Identify which cell holds the provided text, then report its (x, y) central coordinate. 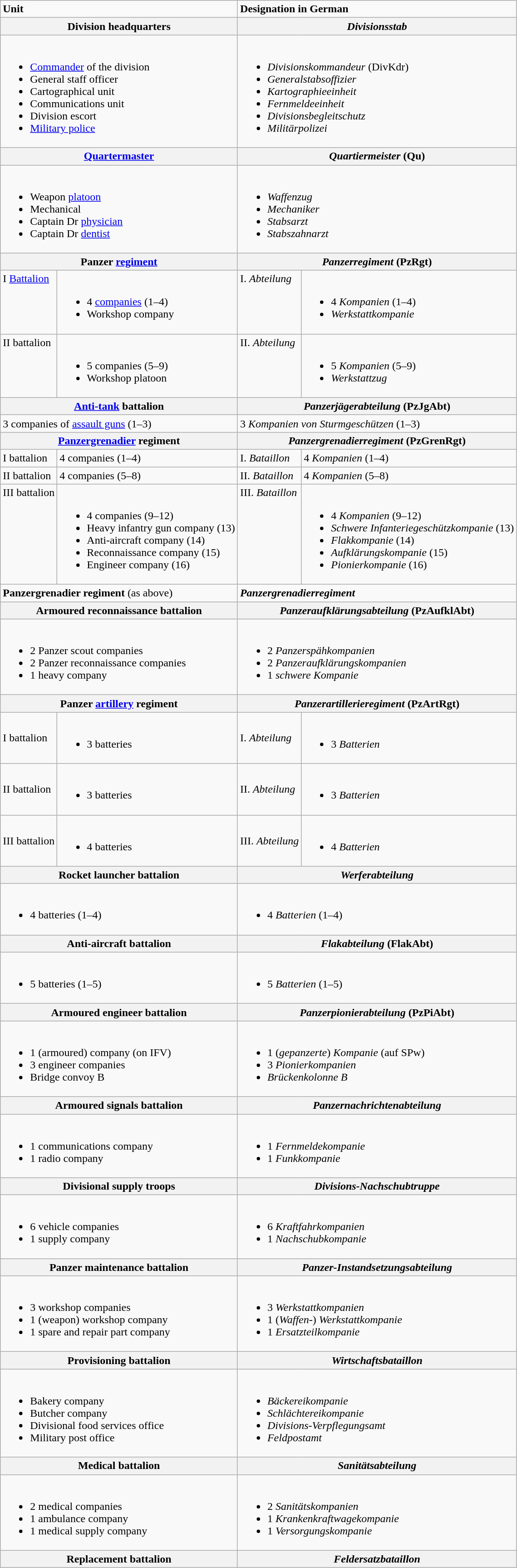
1 communications company1 radio company (119, 1146)
II. Bataillon (269, 476)
Panzeraufklärungsabteilung (PzAufklAbt) (377, 610)
5 companies (5–9)Workshop platoon (148, 366)
Provisioning battalion (119, 1360)
3 companies of assault guns (1–3) (119, 423)
1 (gepanzerte) Kompanie (auf SPw)3 PionierkompanienBrückenkolonne B (377, 1058)
4 batteries (148, 840)
Panzerpionierabteilung (PzPiAbt) (377, 1012)
WaffenzugMechanikerStabsarztStabszahnarzt (377, 209)
4 companies (1–4) (148, 458)
III. Abteilung (269, 840)
Panzer-Instandsetzungsabteilung (377, 1267)
Armoured engineer battalion (119, 1012)
Sanitätsabteilung (377, 1466)
1 Fernmeldekompanie1 Funkkompanie (377, 1146)
2 Panzer scout companies2 Panzer reconnaissance companies1 heavy company (119, 657)
4 Batterien (409, 840)
Panzer regiment (119, 262)
4 companies (5–8) (148, 476)
Divisional supply troops (119, 1186)
4 batteries (1–4) (119, 909)
Division headquarters (119, 26)
III. Bataillon (269, 534)
4 Kompanien (1–4)Werkstattkompanie (409, 302)
3 Kompanien von Sturmgeschützen (1–3) (377, 423)
Commander of the divisionGeneral staff officerCartographical unitCommunications unitDivision escortMilitary police (119, 91)
Anti-aircraft battalion (119, 943)
I Battalion (29, 302)
Panzerregiment (PzRgt) (377, 262)
Feldersatzbataillon (377, 1559)
5 Kompanien (5–9)Werkstattzug (409, 366)
Wirtschaftsbataillon (377, 1360)
3 Werkstattkompanien1 (Waffen-) Werkstattkompanie1 Ersatzteilkompanie (377, 1314)
1 (armoured) company (on IFV)3 engineer companiesBridge convoy B (119, 1058)
Werferabteilung (377, 875)
BäckereikompanieSchlächtereikompanieDivisions-VerpflegungsamtFeldpostamt (377, 1413)
2 Sanitätskompanien1 Krankenkraftwagekompanie1 Versorgungskompanie (377, 1513)
4 Kompanien (9–12)Schwere Infanteriegeschützkompanie (13)Flakkompanie (14)Aufklärungskompanie (15)Pionierkompanie (16) (409, 534)
Designation in German (377, 9)
Weapon platoonMechanicalCaptain Dr physicianCaptain Dr dentist (119, 209)
Panzergrenadierregiment (PzGrenRgt) (377, 441)
Armoured signals battalion (119, 1105)
6 Kraftfahrkompanien1 Nachschubkompanie (377, 1227)
4 Kompanien (5–8) (409, 476)
4 Kompanien (1–4) (409, 458)
Panzerjägerabteilung (PzJgAbt) (377, 406)
2 medical companies1 ambulance company1 medical supply company (119, 1513)
Panzergrenadier regiment (119, 441)
Armoured reconnaissance battalion (119, 610)
4 companies (1–4)Workshop company (148, 302)
Quartermaster (119, 156)
Anti-tank battalion (119, 406)
4 companies (9–12)Heavy infantry gun company (13)Anti-aircraft company (14)Reconnaissance company (15)Engineer company (16) (148, 534)
Panzer artillery regiment (119, 704)
4 Batterien (1–4) (377, 909)
Bakery companyButcher companyDivisional food services officeMilitary post office (119, 1413)
2 Panzerspähkompanien2 Panzeraufklärungskompanien1 schwere Kompanie (377, 657)
Medical battalion (119, 1466)
I. Bataillon (269, 458)
Divisionsstab (377, 26)
Divisions-Nachschubtruppe (377, 1186)
5 batteries (1–5) (119, 978)
6 vehicle companies1 supply company (119, 1227)
Replacement battalion (119, 1559)
Panzerartillerieregiment (PzArtRgt) (377, 704)
Unit (119, 9)
5 Batterien (1–5) (377, 978)
Panzergrenadier regiment (as above) (119, 593)
Divisionskommandeur (DivKdr)GeneralstabsoffizierKartographieeinheitFernmeldeeinheitDivisionsbegleitschutzMilitärpolizei (377, 91)
Quartiermeister (Qu) (377, 156)
Panzernachrichtenabteilung (377, 1105)
Flakabteilung (FlakAbt) (377, 943)
3 workshop companies1 (weapon) workshop company1 spare and repair part company (119, 1314)
Panzer maintenance battalion (119, 1267)
Rocket launcher battalion (119, 875)
Panzergrenadierregiment (377, 593)
